Return the [x, y] coordinate for the center point of the cell that contains the specified text.  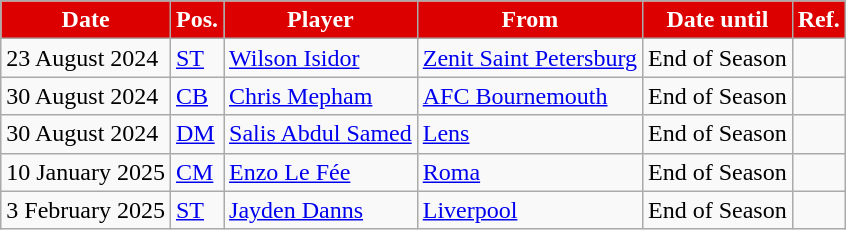
Zenit Saint Petersburg [530, 58]
CM [196, 172]
Jayden Danns [321, 210]
Chris Mepham [321, 96]
Roma [530, 172]
DM [196, 134]
Player [321, 20]
Date [86, 20]
Date until [718, 20]
Lens [530, 134]
Salis Abdul Samed [321, 134]
23 August 2024 [86, 58]
From [530, 20]
AFC Bournemouth [530, 96]
Wilson Isidor [321, 58]
Pos. [196, 20]
CB [196, 96]
3 February 2025 [86, 210]
Liverpool [530, 210]
10 January 2025 [86, 172]
Ref. [818, 20]
Enzo Le Fée [321, 172]
